Return the (x, y) coordinate for the center point of the cell that contains the specified text.  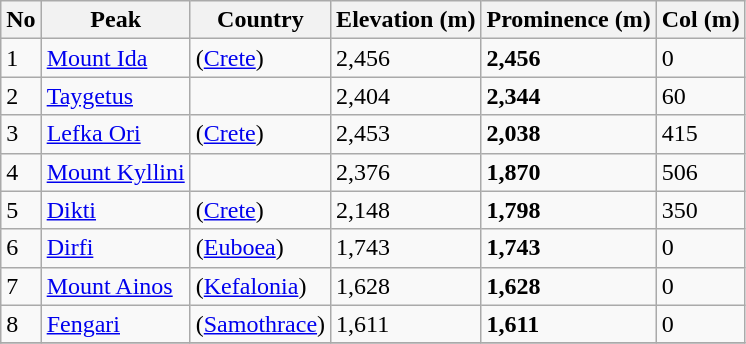
Elevation (m) (406, 20)
2,344 (568, 96)
4 (21, 172)
350 (700, 210)
3 (21, 134)
2,404 (406, 96)
Mount Ainos (116, 286)
2,038 (568, 134)
Country (260, 20)
(Euboea) (260, 248)
Peak (116, 20)
No (21, 20)
1,870 (568, 172)
Dikti (116, 210)
Fengari (116, 324)
Prominence (m) (568, 20)
2,453 (406, 134)
Mount Kyllini (116, 172)
2,148 (406, 210)
Mount Ida (116, 58)
(Kefalonia) (260, 286)
Lefka Ori (116, 134)
1 (21, 58)
7 (21, 286)
6 (21, 248)
5 (21, 210)
1,798 (568, 210)
506 (700, 172)
(Samothrace) (260, 324)
60 (700, 96)
8 (21, 324)
2,376 (406, 172)
Taygetus (116, 96)
415 (700, 134)
2 (21, 96)
Dirfi (116, 248)
Col (m) (700, 20)
